Pinpoint the cell where the given text exists, returning its [x, y] midpoint coordinate. 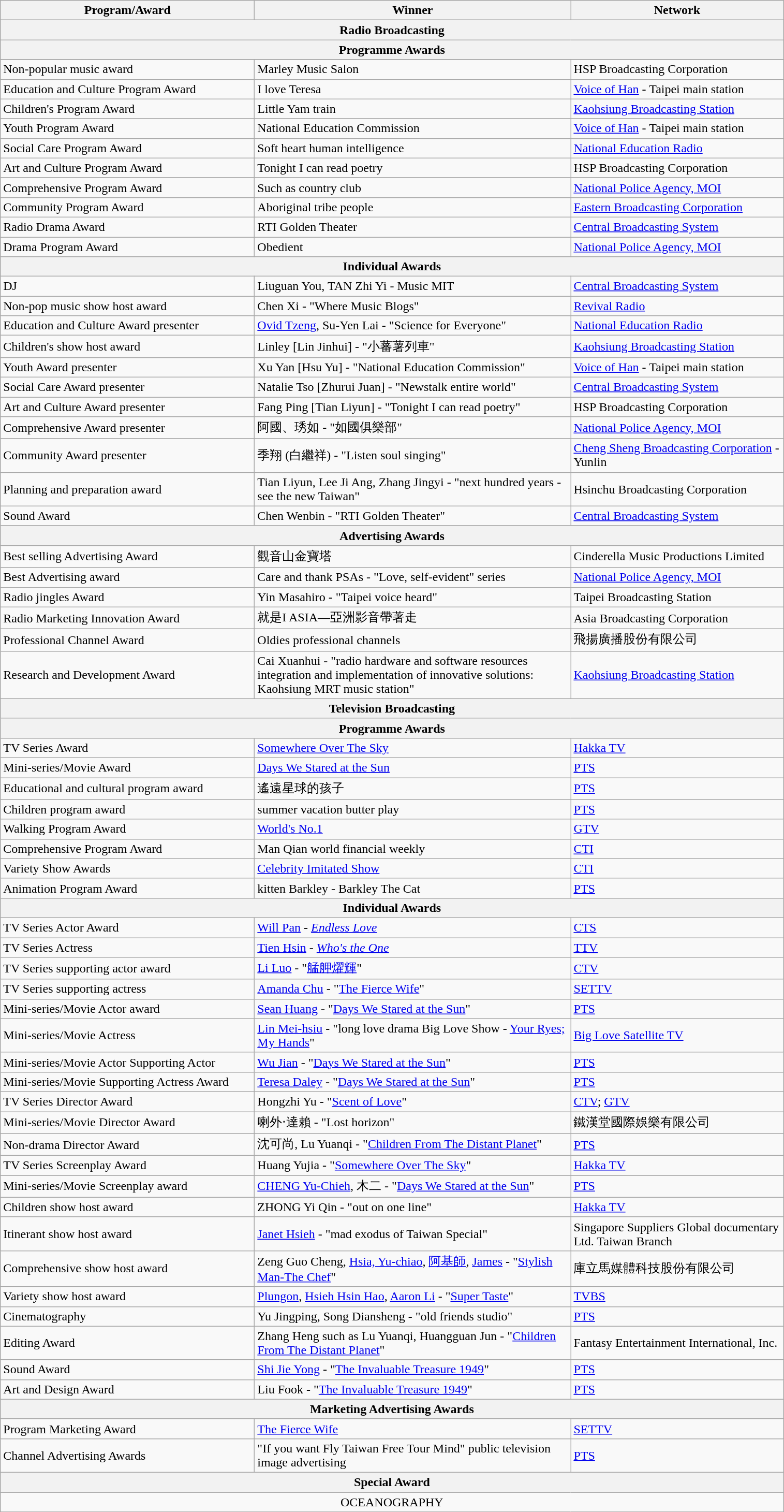
TV Series Actor Award [127, 927]
就是I ASIA—亞洲影音帶著走 [413, 618]
Teresa Daley - "Days We Stared at the Sun" [413, 1082]
Best Advertising award [127, 577]
Somewhere Over The Sky [413, 748]
TVBS [677, 1297]
Mini-series/Movie Actress [127, 1036]
Sean Huang - "Days We Stared at the Sun" [413, 1009]
喇外‧達賴 - "Lost horizon" [413, 1123]
Singapore Suppliers Global documentary Ltd. Taiwan Branch [677, 1233]
Zeng Guo Cheng, Hsia, Yu-chiao, 阿基師, James - "Stylish Man-The Chef" [413, 1269]
TV Series supporting actor award [127, 968]
遙遠星球的孩子 [413, 789]
Ovid Tzeng, Su-Yen Lai - "Science for Everyone" [413, 326]
Radio Marketing Innovation Award [127, 618]
Radio Broadcasting [392, 30]
Man Qian world financial weekly [413, 849]
TV Series Director Award [127, 1101]
Itinerant show host award [127, 1233]
Planning and preparation award [127, 489]
TV Series Screenplay Award [127, 1166]
Yu Jingping, Song Diansheng - "old friends studio" [413, 1316]
Celebrity Imitated Show [413, 868]
Shi Jie Yong - "The Invaluable Treasure 1949" [413, 1370]
觀音山金寶塔 [413, 556]
Care and thank PSAs - "Love, self-evident" series [413, 577]
Janet Hsieh - "mad exodus of Taiwan Special" [413, 1233]
Network [677, 10]
Chen Wenbin - "RTI Golden Theater" [413, 516]
Liu Fook - "The Invaluable Treasure 1949" [413, 1389]
Social Care Program Award [127, 148]
Lin Mei-hsiu - "long love drama Big Love Show - Your Ryes; My Hands" [413, 1036]
Mini-series/Movie Director Award [127, 1123]
Obedient [413, 247]
ZHONG Yi Qin - "out on one line" [413, 1207]
Fantasy Entertainment International, Inc. [677, 1343]
Amanda Chu - "The Fierce Wife" [413, 989]
Plungon, Hsieh Hsin Hao, Aaron Li - "Super Taste" [413, 1297]
TTV [677, 947]
Professional Channel Award [127, 640]
Cinderella Music Productions Limited [677, 556]
Will Pan - Endless Love [413, 927]
Marketing Advertising Awards [392, 1409]
Mini-series/Movie Actor Supporting Actor [127, 1062]
Comprehensive show host award [127, 1269]
Liuguan You, TAN Zhi Yi - Music MIT [413, 286]
GTV [677, 829]
Best selling Advertising Award [127, 556]
Tonight I can read poetry [413, 168]
Education and Culture Award presenter [127, 326]
Program Marketing Award [127, 1429]
TV Series supporting actress [127, 989]
Animation Program Award [127, 888]
Community Award presenter [127, 456]
Non-drama Director Award [127, 1144]
RTI Golden Theater [413, 227]
Tien Hsin - Who's the One [413, 947]
National Education Commission [413, 128]
Natalie Tso [Zhurui Juan] - "Newstalk entire world" [413, 387]
Big Love Satellite TV [677, 1036]
Cheng Sheng Broadcasting Corporation - Yunlin [677, 456]
CTV [677, 968]
OCEANOGRAPHY [392, 1502]
Non-pop music show host award [127, 306]
Soft heart human intelligence [413, 148]
I love Teresa [413, 89]
Educational and cultural program award [127, 789]
Art and Culture Program Award [127, 168]
summer vacation butter play [413, 809]
Huang Yujia - "Somewhere Over The Sky" [413, 1166]
Community Program Award [127, 207]
Asia Broadcasting Corporation [677, 618]
Art and Culture Award presenter [127, 406]
Linley [Lin Jinhui] - "小蕃薯列車" [413, 347]
Radio Drama Award [127, 227]
CHENG Yu-Chieh, 木二 - "Days We Stared at the Sun" [413, 1187]
Hsinchu Broadcasting Corporation [677, 489]
Eastern Broadcasting Corporation [677, 207]
飛揚廣播股份有限公司 [677, 640]
Cai Xuanhui - "radio hardware and software resources integration and implementation of innovative solutions: Kaohsiung MRT music station" [413, 675]
CTS [677, 927]
Wu Jian - "Days We Stared at the Sun" [413, 1062]
鐵漢堂國際娛樂有限公司 [677, 1123]
庫立馬媒體科技股份有限公司 [677, 1269]
TV Series Actress [127, 947]
TV Series Award [127, 748]
Aboriginal tribe people [413, 207]
Xu Yan [Hsu Yu] - "National Education Commission" [413, 367]
Art and Design Award [127, 1389]
Days We Stared at the Sun [413, 767]
DJ [127, 286]
Program/Award [127, 10]
Tian Liyun, Lee Ji Ang, Zhang Jingyi - "next hundred years - see the new Taiwan" [413, 489]
Li Luo - "艋舺燿輝" [413, 968]
Fang Ping [Tian Liyun] - "Tonight I can read poetry" [413, 406]
Non-popular music award [127, 69]
Mini-series/Movie Supporting Actress Award [127, 1082]
Revival Radio [677, 306]
Taipei Broadcasting Station [677, 597]
Such as country club [413, 187]
Children's show host award [127, 347]
The Fierce Wife [413, 1429]
季翔 (白繼祥) - "Listen soul singing" [413, 456]
Mini-series/Movie Screenplay award [127, 1187]
Hongzhi Yu - "Scent of Love" [413, 1101]
Little Yam train [413, 109]
Social Care Award presenter [127, 387]
Comprehensive Award presenter [127, 428]
Zhang Heng such as Lu Yuanqi, Huangguan Jun - "Children From The Distant Planet" [413, 1343]
Drama Program Award [127, 247]
Walking Program Award [127, 829]
Children show host award [127, 1207]
Variety show host award [127, 1297]
Mini-series/Movie Award [127, 767]
Chen Xi - "Where Music Blogs" [413, 306]
Children's Program Award [127, 109]
Channel Advertising Awards [127, 1455]
"If you want Fly Taiwan Free Tour Mind" public television image advertising [413, 1455]
Education and Culture Program Award [127, 89]
Cinematography [127, 1316]
Variety Show Awards [127, 868]
kitten Barkley - Barkley The Cat [413, 888]
Research and Development Award [127, 675]
Children program award [127, 809]
Yin Masahiro - "Taipei voice heard" [413, 597]
Oldies professional channels [413, 640]
Radio jingles Award [127, 597]
Marley Music Salon [413, 69]
Youth Program Award [127, 128]
World's No.1 [413, 829]
Television Broadcasting [392, 708]
Advertising Awards [392, 535]
Winner [413, 10]
Youth Award presenter [127, 367]
CTV; GTV [677, 1101]
Editing Award [127, 1343]
沈可尚, Lu Yuanqi - "Children From The Distant Planet" [413, 1144]
阿國、琇如 - "如國俱樂部" [413, 428]
Special Award [392, 1482]
Mini-series/Movie Actor award [127, 1009]
